Extract the (x, y) coordinate from the center of the cell holding the provided text.  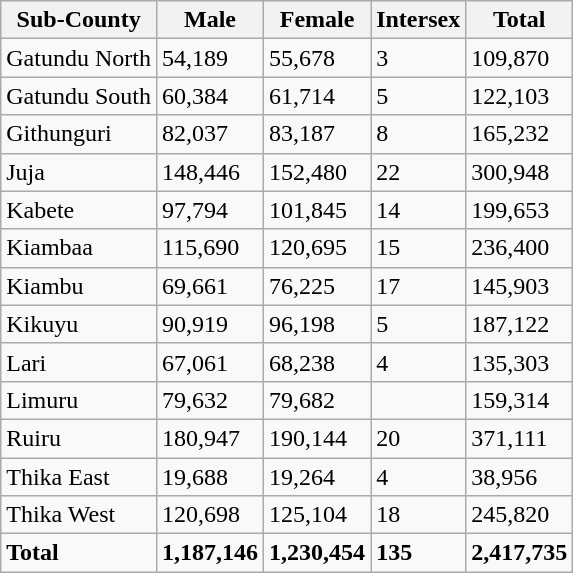
Kabete (79, 210)
Limuru (79, 400)
79,632 (210, 400)
120,695 (318, 248)
Intersex (418, 20)
Sub-County (79, 20)
Ruiru (79, 438)
54,189 (210, 58)
371,111 (520, 438)
3 (418, 58)
96,198 (318, 324)
61,714 (318, 96)
Thika East (79, 477)
Gatundu South (79, 96)
Kikuyu (79, 324)
38,956 (520, 477)
199,653 (520, 210)
19,688 (210, 477)
15 (418, 248)
8 (418, 134)
14 (418, 210)
Female (318, 20)
148,446 (210, 172)
67,061 (210, 362)
Lari (79, 362)
82,037 (210, 134)
90,919 (210, 324)
55,678 (318, 58)
135,303 (520, 362)
Male (210, 20)
245,820 (520, 515)
Gatundu North (79, 58)
1,230,454 (318, 553)
145,903 (520, 286)
115,690 (210, 248)
83,187 (318, 134)
17 (418, 286)
109,870 (520, 58)
180,947 (210, 438)
76,225 (318, 286)
135 (418, 553)
Juja (79, 172)
Thika West (79, 515)
125,104 (318, 515)
1,187,146 (210, 553)
19,264 (318, 477)
69,661 (210, 286)
97,794 (210, 210)
236,400 (520, 248)
159,314 (520, 400)
2,417,735 (520, 553)
120,698 (210, 515)
165,232 (520, 134)
101,845 (318, 210)
18 (418, 515)
187,122 (520, 324)
122,103 (520, 96)
22 (418, 172)
300,948 (520, 172)
20 (418, 438)
Githunguri (79, 134)
60,384 (210, 96)
68,238 (318, 362)
Kiambaa (79, 248)
190,144 (318, 438)
Kiambu (79, 286)
79,682 (318, 400)
152,480 (318, 172)
